For the text-containing cell, return its midpoint in (x, y) coordinate format. 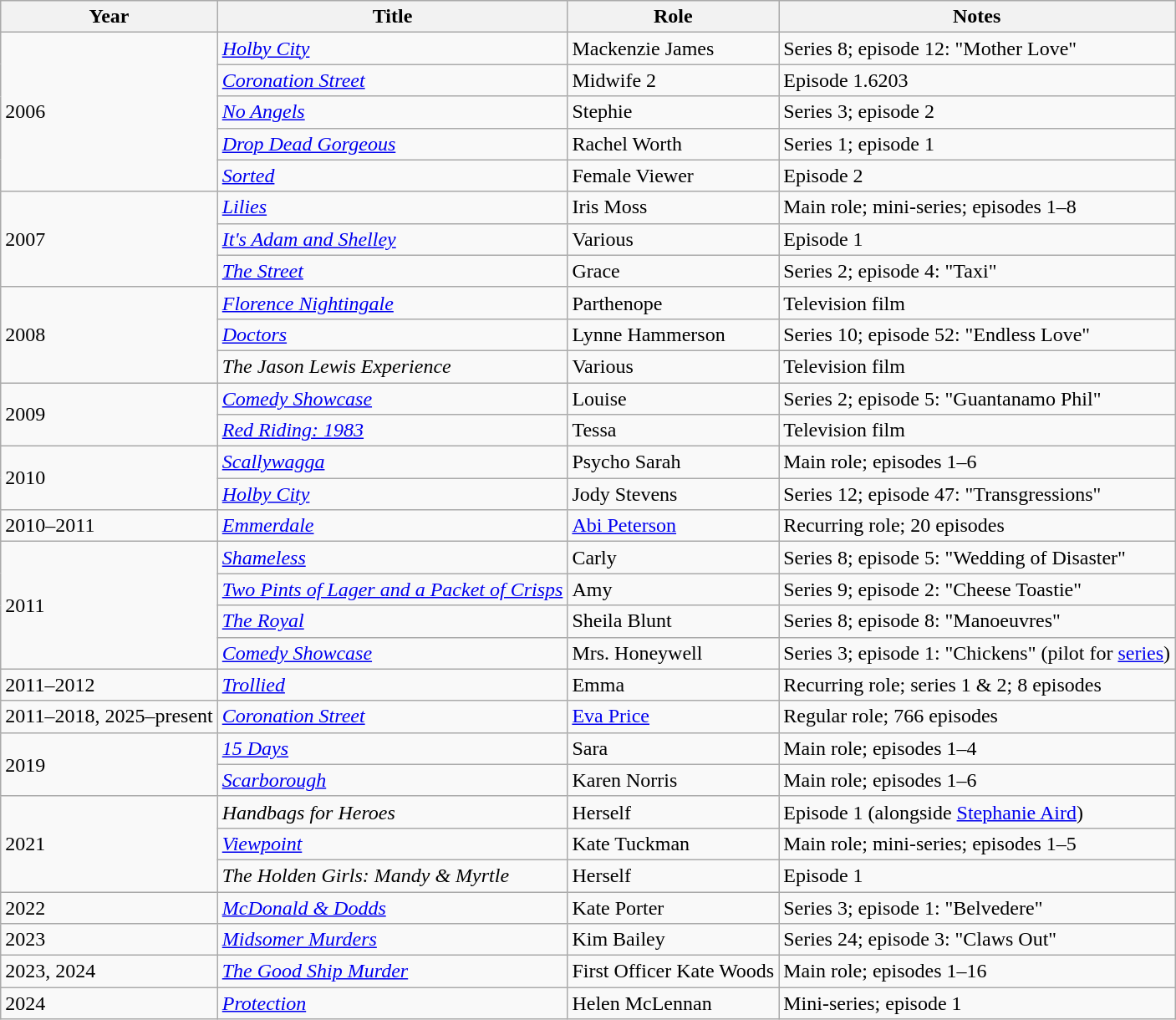
Series 9; episode 2: "Cheese Toastie" (977, 589)
Kate Porter (674, 907)
Series 2; episode 5: "Guantanamo Phil" (977, 399)
Series 12; episode 47: "Transgressions" (977, 494)
No Angels (393, 112)
Handbags for Heroes (393, 812)
Sheila Blunt (674, 621)
Series 2; episode 4: "Taxi" (977, 271)
2023, 2024 (109, 972)
Main role; mini-series; episodes 1–8 (977, 207)
Red Riding: 1983 (393, 431)
Title (393, 17)
2011–2012 (109, 685)
Protection (393, 1003)
2007 (109, 239)
Series 3; episode 1: "Chickens" (pilot for series) (977, 653)
Louise (674, 399)
Episode 1.6203 (977, 80)
Rachel Worth (674, 144)
Midsomer Murders (393, 940)
2010 (109, 478)
Drop Dead Gorgeous (393, 144)
Regular role; 766 episodes (977, 717)
Series 10; episode 52: "Endless Love" (977, 334)
Midwife 2 (674, 80)
2022 (109, 907)
2024 (109, 1003)
Episode 1 (alongside Stephanie Aird) (977, 812)
Series 3; episode 1: "Belvedere" (977, 907)
Florence Nightingale (393, 303)
Carly (674, 558)
Lynne Hammerson (674, 334)
Emma (674, 685)
The Royal (393, 621)
Grace (674, 271)
The Jason Lewis Experience (393, 366)
Karen Norris (674, 780)
2011–2018, 2025–present (109, 717)
Series 3; episode 2 (977, 112)
Recurring role; series 1 & 2; 8 episodes (977, 685)
Psycho Sarah (674, 462)
Eva Price (674, 717)
Helen McLennan (674, 1003)
Amy (674, 589)
Mackenzie James (674, 48)
Main role; episodes 1–4 (977, 748)
2011 (109, 605)
Role (674, 17)
Jody Stevens (674, 494)
2009 (109, 415)
Trollied (393, 685)
Shameless (393, 558)
Abi Peterson (674, 526)
The Street (393, 271)
Kate Tuckman (674, 844)
Series 24; episode 3: "Claws Out" (977, 940)
Main role; mini-series; episodes 1–5 (977, 844)
Female Viewer (674, 176)
The Holden Girls: Mandy & Myrtle (393, 875)
2008 (109, 334)
The Good Ship Murder (393, 972)
Sara (674, 748)
Notes (977, 17)
Sorted (393, 176)
Series 8; episode 12: "Mother Love" (977, 48)
Scarborough (393, 780)
Episode 2 (977, 176)
It's Adam and Shelley (393, 239)
Emmerdale (393, 526)
2010–2011 (109, 526)
Tessa (674, 431)
Iris Moss (674, 207)
2021 (109, 844)
Viewpoint (393, 844)
Mrs. Honeywell (674, 653)
Kim Bailey (674, 940)
Stephie (674, 112)
Recurring role; 20 episodes (977, 526)
2019 (109, 764)
2023 (109, 940)
15 Days (393, 748)
2006 (109, 112)
Series 1; episode 1 (977, 144)
First Officer Kate Woods (674, 972)
Series 8; episode 8: "Manoeuvres" (977, 621)
Year (109, 17)
Parthenope (674, 303)
Lilies (393, 207)
Two Pints of Lager and a Packet of Crisps (393, 589)
Series 8; episode 5: "Wedding of Disaster" (977, 558)
Main role; episodes 1–16 (977, 972)
Scallywagga (393, 462)
Mini-series; episode 1 (977, 1003)
Doctors (393, 334)
McDonald & Dodds (393, 907)
